Search for the cell housing the specified text and yield its [X, Y] center coordinate. 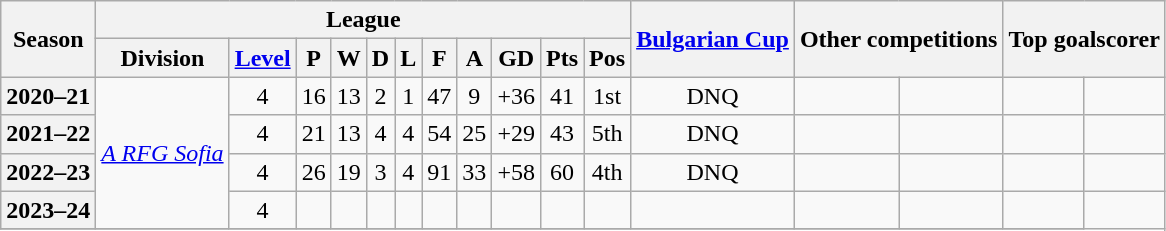
League [364, 20]
F [440, 58]
5th [608, 134]
25 [474, 134]
L [408, 58]
Pts [562, 58]
43 [562, 134]
3 [380, 172]
19 [348, 172]
41 [562, 96]
Top goalscorer [1084, 39]
33 [474, 172]
47 [440, 96]
1 [408, 96]
+58 [516, 172]
P [314, 58]
4th [608, 172]
Season [48, 39]
A [474, 58]
2022–23 [48, 172]
2020–21 [48, 96]
GD [516, 58]
Other competitions [898, 39]
+29 [516, 134]
91 [440, 172]
D [380, 58]
21 [314, 134]
60 [562, 172]
Bulgarian Cup [713, 39]
W [348, 58]
16 [314, 96]
26 [314, 172]
Level [262, 58]
2023–24 [48, 210]
+36 [516, 96]
9 [474, 96]
2021–22 [48, 134]
A RFG Sofia [162, 153]
Pos [608, 58]
1st [608, 96]
54 [440, 134]
2 [380, 96]
Division [162, 58]
